Scan for the cell matching the given text and deliver its [x, y] coordinate at center. 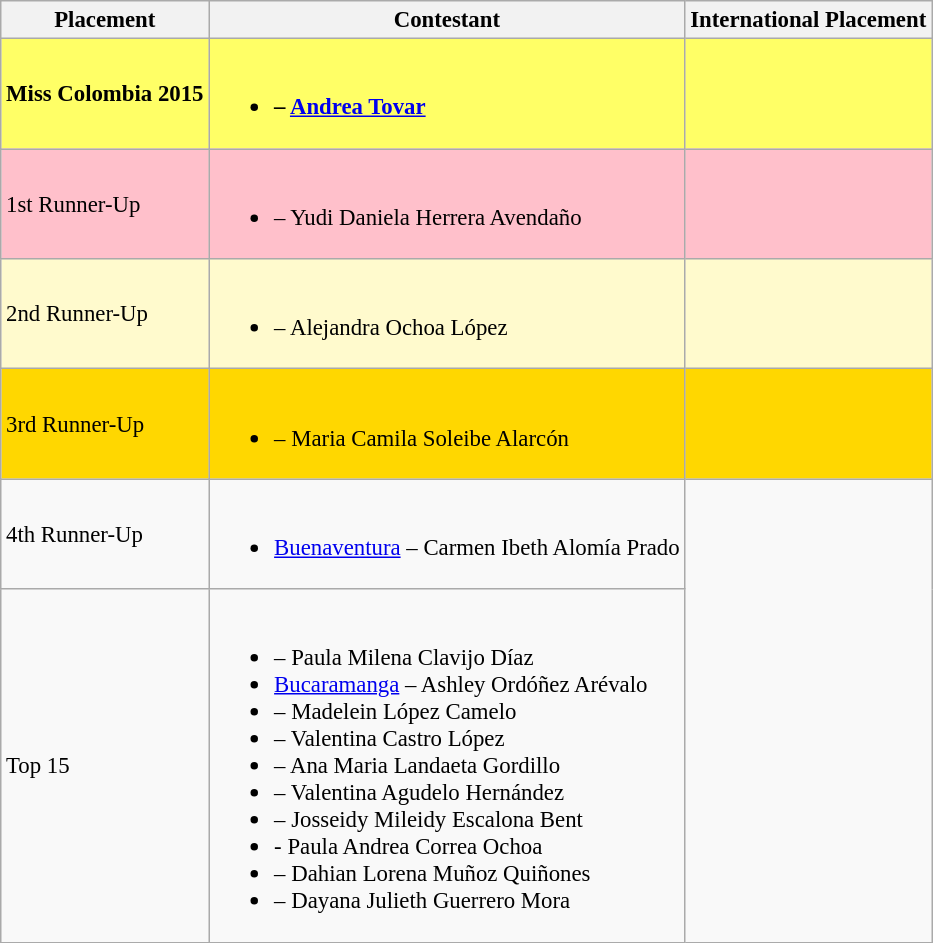
Placement [105, 20]
4th Runner-Up [105, 534]
– Alejandra Ochoa López [447, 314]
– Maria Camila Soleibe Alarcón [447, 424]
2nd Runner-Up [105, 314]
– Yudi Daniela Herrera Avendaño [447, 204]
3rd Runner-Up [105, 424]
Top 15 [105, 766]
Contestant [447, 20]
1st Runner-Up [105, 204]
Miss Colombia 2015 [105, 94]
International Placement [808, 20]
– Andrea Tovar [447, 94]
Buenaventura – Carmen Ibeth Alomía Prado [447, 534]
